Locate the cell with the specified text and output its [x, y] center coordinate. 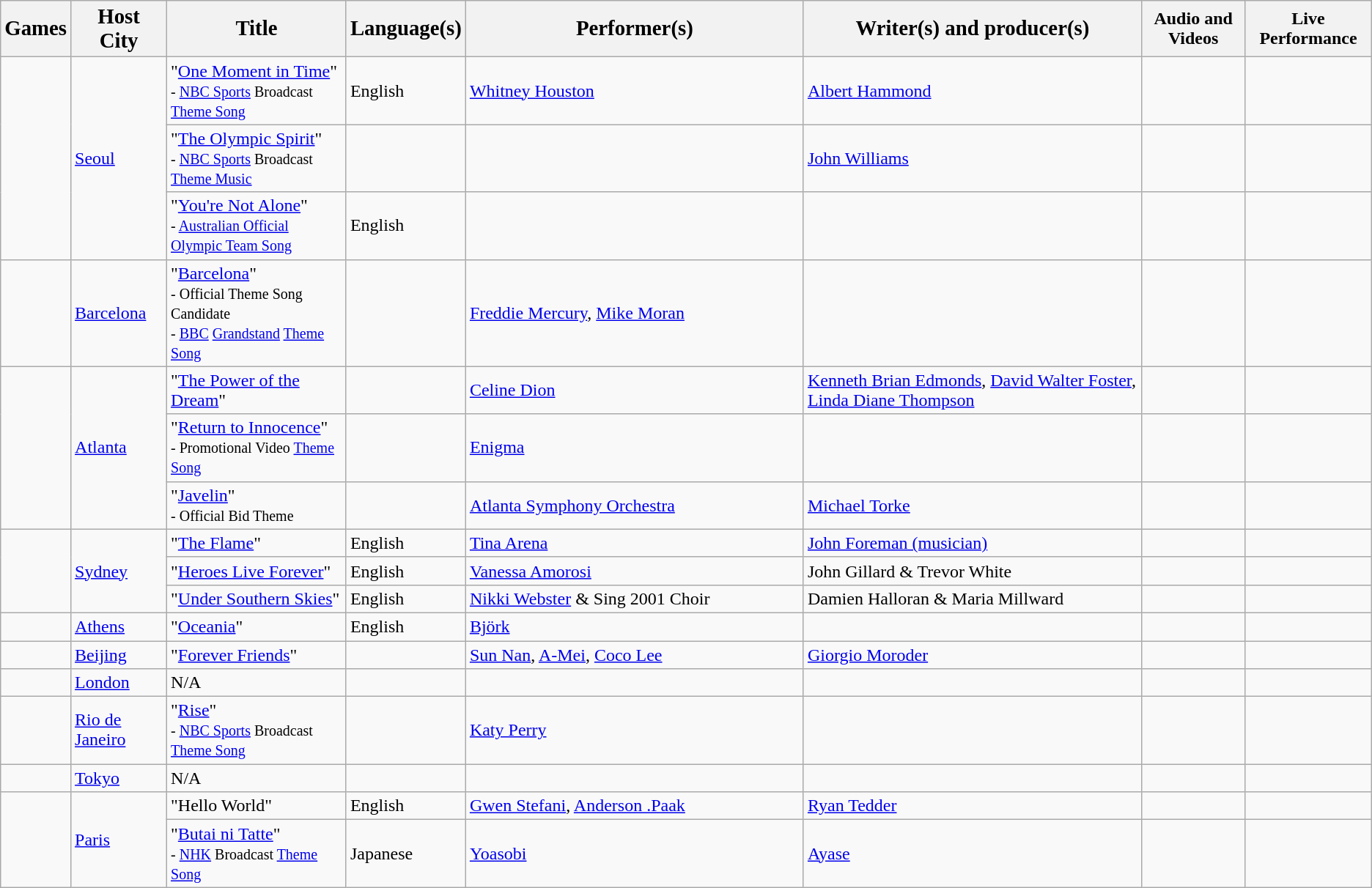
Björk [635, 626]
Japanese [406, 854]
"Rise"- NBC Sports Broadcast Theme Song [257, 730]
Rio de Janeiro [119, 730]
"Hello World" [257, 806]
Ayase [972, 854]
Gwen Stefani, Anderson .Paak [635, 806]
Ryan Tedder [972, 806]
London [119, 683]
Tokyo [119, 778]
"Heroes Live Forever" [257, 571]
"Return to Innocence"- Promotional Video Theme Song [257, 448]
"The Flame" [257, 543]
Atlanta [119, 448]
"Barcelona"- Official Theme Song Candidate- BBC Grandstand Theme Song [257, 313]
"One Moment in Time"- NBC Sports Broadcast Theme Song [257, 91]
Kenneth Brian Edmonds, David Walter Foster, Linda Diane Thompson [972, 390]
Michael Torke [972, 506]
Damien Halloran & Maria Millward [972, 599]
Tina Arena [635, 543]
Katy Perry [635, 730]
Audio and Videos [1193, 29]
Performer(s) [635, 29]
"Oceania" [257, 626]
"Under Southern Skies" [257, 599]
"Javelin"- Official Bid Theme [257, 506]
"You're Not Alone"- Australian Official Olympic Team Song [257, 226]
Language(s) [406, 29]
Host City [119, 29]
Whitney Houston [635, 91]
Freddie Mercury, Mike Moran [635, 313]
Sun Nan, A-Mei, Coco Lee [635, 654]
Yoasobi [635, 854]
Seoul [119, 158]
"Butai ni Tatte"- NHK Broadcast Theme Song [257, 854]
John Gillard & Trevor White [972, 571]
Albert Hammond [972, 91]
Atlanta Symphony Orchestra [635, 506]
Celine Dion [635, 390]
Sydney [119, 571]
Paris [119, 840]
Live Performance [1308, 29]
John Williams [972, 158]
Games [36, 29]
Title [257, 29]
"Forever Friends" [257, 654]
John Foreman (musician) [972, 543]
Barcelona [119, 313]
Giorgio Moroder [972, 654]
"The Power of the Dream" [257, 390]
Athens [119, 626]
Enigma [635, 448]
Beijing [119, 654]
Writer(s) and producer(s) [972, 29]
Nikki Webster & Sing 2001 Choir [635, 599]
"The Olympic Spirit"- NBC Sports Broadcast Theme Music [257, 158]
Vanessa Amorosi [635, 571]
